Locate the cell with the specified text and output its (x, y) center coordinate. 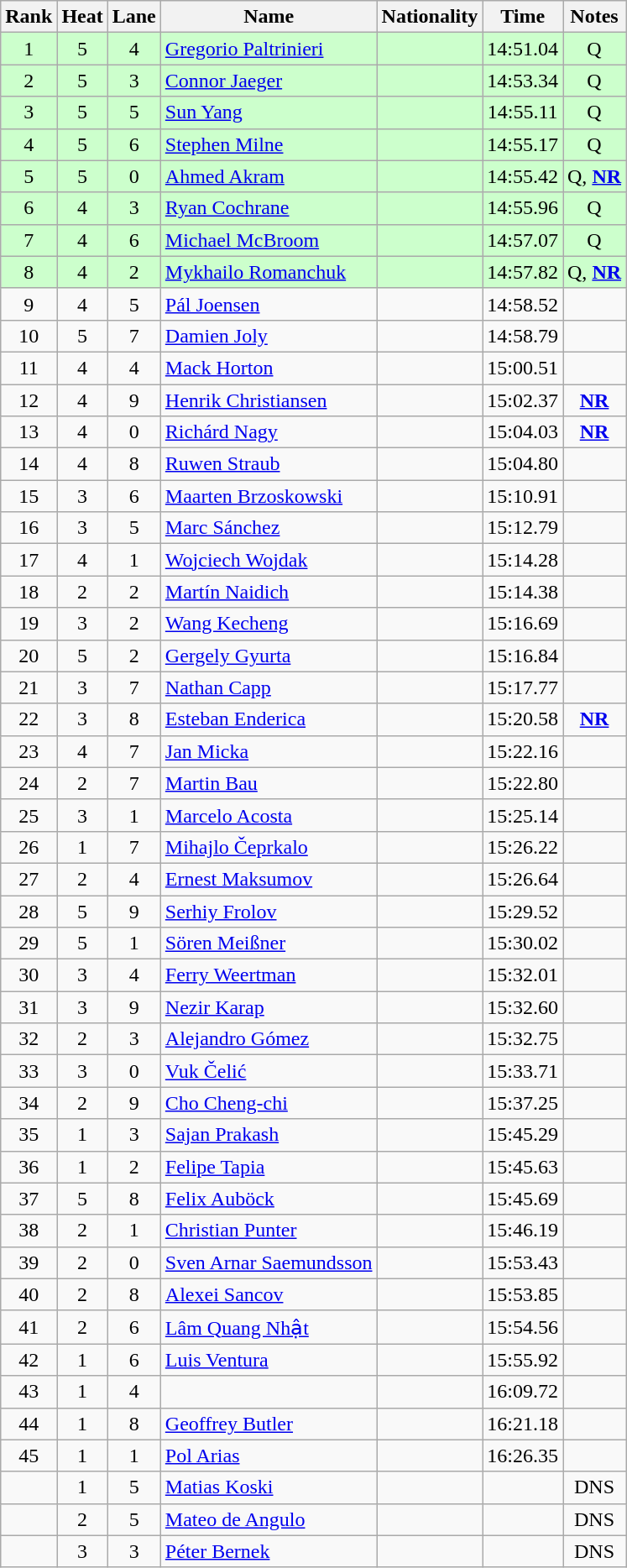
29 (29, 943)
25 (29, 815)
Heat (82, 17)
15:54.56 (523, 1327)
Lane (134, 17)
Mack Horton (269, 368)
15:16.69 (523, 624)
15:14.28 (523, 560)
Sören Meißner (269, 943)
Matias Koski (269, 1487)
Alexei Sancov (269, 1294)
15:02.37 (523, 400)
Felipe Tapia (269, 1167)
15:30.02 (523, 943)
15:32.75 (523, 1039)
24 (29, 783)
15:22.80 (523, 783)
37 (29, 1199)
15:46.19 (523, 1231)
Péter Bernek (269, 1551)
Sun Yang (269, 112)
14:57.07 (523, 240)
20 (29, 656)
Geoffrey Butler (269, 1424)
15:22.16 (523, 751)
15:04.03 (523, 432)
15:33.71 (523, 1071)
15:26.64 (523, 879)
Cho Cheng-chi (269, 1103)
15:37.25 (523, 1103)
39 (29, 1262)
16:21.18 (523, 1424)
Ahmed Akram (269, 176)
Gergely Gyurta (269, 656)
Wang Kecheng (269, 624)
38 (29, 1231)
15:10.91 (523, 496)
Name (269, 17)
27 (29, 879)
36 (29, 1167)
Connor Jaeger (269, 81)
Richárd Nagy (269, 432)
Serhiy Frolov (269, 911)
Stephen Milne (269, 144)
15:45.29 (523, 1135)
Mykhailo Romanchuk (269, 272)
Gregorio Paltrinieri (269, 49)
15:25.14 (523, 815)
17 (29, 560)
Pál Joensen (269, 304)
15:04.80 (523, 464)
Notes (594, 17)
15:17.77 (523, 687)
16:09.72 (523, 1392)
15:45.63 (523, 1167)
Martín Naidich (269, 592)
34 (29, 1103)
15:32.60 (523, 1007)
15 (29, 496)
Nezir Karap (269, 1007)
15:45.69 (523, 1199)
15:14.38 (523, 592)
Mateo de Angulo (269, 1519)
10 (29, 336)
32 (29, 1039)
Felix Auböck (269, 1199)
Ferry Weertman (269, 975)
14 (29, 464)
Nationality (430, 17)
23 (29, 751)
Marcelo Acosta (269, 815)
14:55.42 (523, 176)
Lâm Quang Nhật (269, 1327)
18 (29, 592)
42 (29, 1360)
22 (29, 719)
14:57.82 (523, 272)
15:29.52 (523, 911)
15:53.85 (523, 1294)
Ryan Cochrane (269, 208)
Damien Joly (269, 336)
43 (29, 1392)
14:55.17 (523, 144)
Jan Micka (269, 751)
14:51.04 (523, 49)
Wojciech Wojdak (269, 560)
14:58.52 (523, 304)
Sven Arnar Saemundsson (269, 1262)
31 (29, 1007)
45 (29, 1456)
15:16.84 (523, 656)
33 (29, 1071)
Esteban Enderica (269, 719)
Ruwen Straub (269, 464)
16:26.35 (523, 1456)
14:58.79 (523, 336)
Maarten Brzoskowski (269, 496)
35 (29, 1135)
15:12.79 (523, 528)
Alejandro Gómez (269, 1039)
19 (29, 624)
Pol Arias (269, 1456)
Rank (29, 17)
Luis Ventura (269, 1360)
Mihajlo Čeprkalo (269, 847)
Martin Bau (269, 783)
16 (29, 528)
14:55.11 (523, 112)
Michael McBroom (269, 240)
26 (29, 847)
40 (29, 1294)
21 (29, 687)
15:20.58 (523, 719)
Ernest Maksumov (269, 879)
Christian Punter (269, 1231)
12 (29, 400)
Nathan Capp (269, 687)
41 (29, 1327)
30 (29, 975)
Henrik Christiansen (269, 400)
15:00.51 (523, 368)
14:55.96 (523, 208)
Sajan Prakash (269, 1135)
15:32.01 (523, 975)
13 (29, 432)
15:55.92 (523, 1360)
Time (523, 17)
11 (29, 368)
15:26.22 (523, 847)
15:53.43 (523, 1262)
Vuk Čelić (269, 1071)
28 (29, 911)
Marc Sánchez (269, 528)
44 (29, 1424)
14:53.34 (523, 81)
